Locate the cell with the specified text and output its (X, Y) center coordinate. 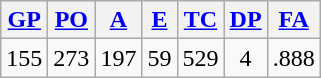
TC (200, 20)
4 (246, 58)
PO (72, 20)
197 (118, 58)
.888 (294, 58)
E (160, 20)
FA (294, 20)
59 (160, 58)
GP (24, 20)
529 (200, 58)
273 (72, 58)
155 (24, 58)
DP (246, 20)
A (118, 20)
